Return [x, y] of the center of cell containing provided text 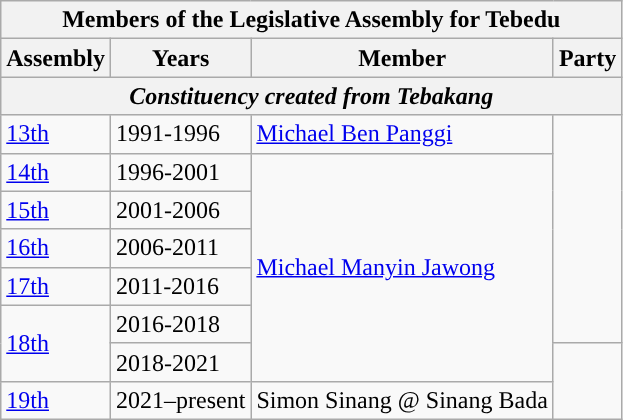
18th [56, 343]
1991-1996 [180, 134]
2001-2006 [180, 210]
2018-2021 [180, 362]
14th [56, 172]
Years [180, 58]
Member [402, 58]
2016-2018 [180, 324]
13th [56, 134]
19th [56, 400]
1996-2001 [180, 172]
2021–present [180, 400]
15th [56, 210]
Constituency created from Tebakang [312, 96]
Michael Manyin Jawong [402, 267]
Assembly [56, 58]
Simon Sinang @ Sinang Bada [402, 400]
2006-2011 [180, 248]
2011-2016 [180, 286]
16th [56, 248]
Party [587, 58]
Michael Ben Panggi [402, 134]
Members of the Legislative Assembly for Tebedu [312, 20]
17th [56, 286]
